Extract the (X, Y) coordinate from the center of the cell holding the provided text.  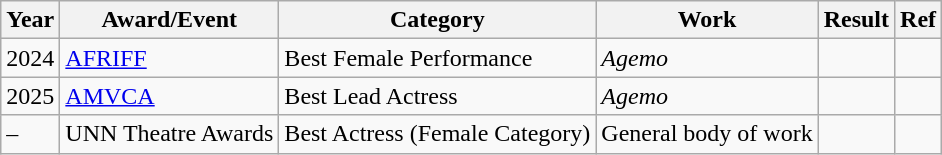
Award/Event (170, 20)
Category (438, 20)
2024 (30, 58)
General body of work (707, 134)
Work (707, 20)
Best Female Performance (438, 58)
– (30, 134)
AMVCA (170, 96)
Ref (918, 20)
Result (856, 20)
Year (30, 20)
UNN Theatre Awards (170, 134)
Best Actress (Female Category) (438, 134)
AFRIFF (170, 58)
2025 (30, 96)
Best Lead Actress (438, 96)
